Search for the cell housing the specified text and yield its [x, y] center coordinate. 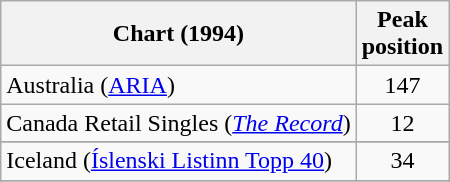
Canada Retail Singles (The Record) [178, 123]
12 [402, 123]
34 [402, 161]
Iceland (Íslenski Listinn Topp 40) [178, 161]
Peakposition [402, 34]
Australia (ARIA) [178, 85]
147 [402, 85]
Chart (1994) [178, 34]
